Scan for the cell matching the given text and deliver its [x, y] coordinate at center. 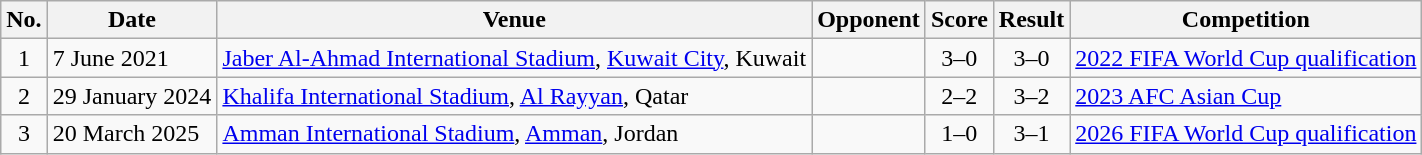
Jaber Al-Ahmad International Stadium, Kuwait City, Kuwait [514, 58]
Score [959, 20]
Date [132, 20]
3 [24, 134]
29 January 2024 [132, 96]
20 March 2025 [132, 134]
2026 FIFA World Cup qualification [1246, 134]
Khalifa International Stadium, Al Rayyan, Qatar [514, 96]
2–2 [959, 96]
Venue [514, 20]
7 June 2021 [132, 58]
1 [24, 58]
No. [24, 20]
Opponent [869, 20]
2023 AFC Asian Cup [1246, 96]
Competition [1246, 20]
3–2 [1031, 96]
2 [24, 96]
2022 FIFA World Cup qualification [1246, 58]
Amman International Stadium, Amman, Jordan [514, 134]
3–1 [1031, 134]
Result [1031, 20]
1–0 [959, 134]
